Capture the cell that displays the provided text and extract its (x, y) central coordinate. 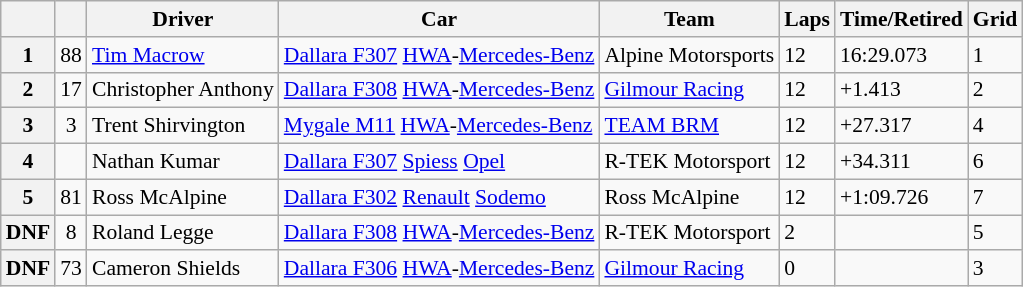
Alpine Motorsports (689, 55)
6 (996, 162)
+1.413 (902, 90)
TEAM BRM (689, 126)
Team (689, 19)
Grid (996, 19)
8 (71, 233)
81 (71, 197)
+1:09.726 (902, 197)
Nathan Kumar (183, 162)
+27.317 (902, 126)
+34.311 (902, 162)
Dallara F306 HWA-Mercedes-Benz (440, 269)
Laps (807, 19)
16:29.073 (902, 55)
Dallara F307 Spiess Opel (440, 162)
Cameron Shields (183, 269)
Trent Shirvington (183, 126)
Christopher Anthony (183, 90)
Roland Legge (183, 233)
88 (71, 55)
Dallara F302 Renault Sodemo (440, 197)
Time/Retired (902, 19)
73 (71, 269)
17 (71, 90)
0 (807, 269)
Mygale M11 HWA-Mercedes-Benz (440, 126)
Car (440, 19)
Driver (183, 19)
Dallara F307 HWA-Mercedes-Benz (440, 55)
7 (996, 197)
Tim Macrow (183, 55)
